Scan for the cell matching the given text and deliver its (X, Y) coordinate at center. 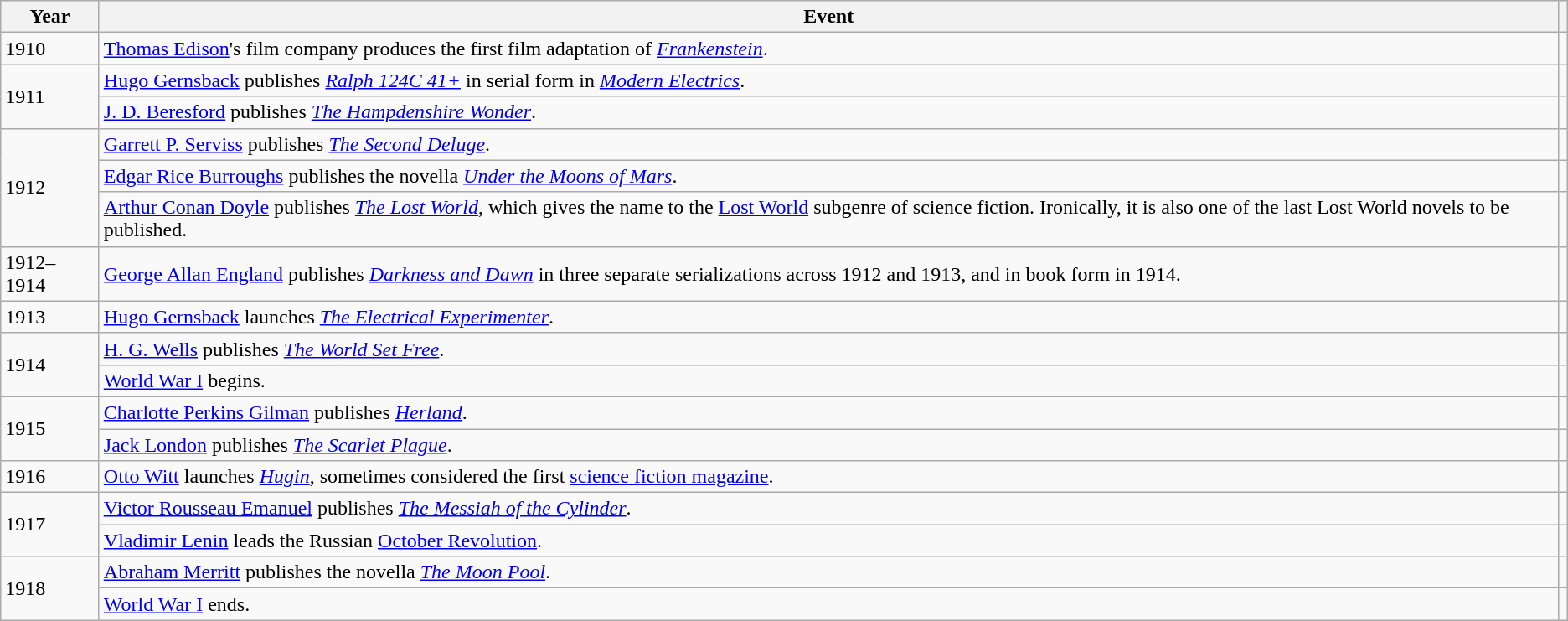
Hugo Gernsback publishes Ralph 124C 41+ in serial form in Modern Electrics. (828, 80)
Garrett P. Serviss publishes The Second Deluge. (828, 144)
1915 (50, 428)
1917 (50, 525)
Hugo Gernsback launches The Electrical Experimenter. (828, 317)
Charlotte Perkins Gilman publishes Herland. (828, 412)
Victor Rousseau Emanuel publishes The Messiah of the Cylinder. (828, 509)
1911 (50, 96)
H. G. Wells publishes The World Set Free. (828, 349)
World War I ends. (828, 604)
J. D. Beresford publishes The Hampdenshire Wonder. (828, 112)
Year (50, 17)
1913 (50, 317)
George Allan England publishes Darkness and Dawn in three separate serializations across 1912 and 1913, and in book form in 1914. (828, 273)
Edgar Rice Burroughs publishes the novella Under the Moons of Mars. (828, 176)
Event (828, 17)
1918 (50, 588)
1912 (50, 188)
1916 (50, 477)
Otto Witt launches Hugin, sometimes considered the first science fiction magazine. (828, 477)
1910 (50, 49)
Thomas Edison's film company produces the first film adaptation of Frankenstein. (828, 49)
Vladimir Lenin leads the Russian October Revolution. (828, 541)
1914 (50, 365)
1912–1914 (50, 273)
Jack London publishes The Scarlet Plague. (828, 445)
Abraham Merritt publishes the novella The Moon Pool. (828, 572)
World War I begins. (828, 380)
